Return [x, y] of the center of cell containing provided text 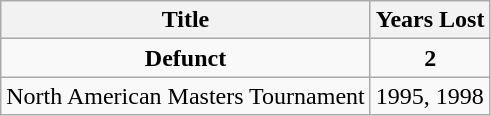
Years Lost [430, 20]
North American Masters Tournament [186, 96]
1995, 1998 [430, 96]
Title [186, 20]
Defunct [186, 58]
2 [430, 58]
